Determine the (X, Y) coordinate at the center of the cell enclosing the given text.  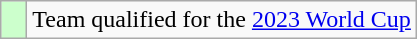
Team qualified for the 2023 World Cup (222, 20)
